Scan for the cell matching the given text and deliver its (X, Y) coordinate at center. 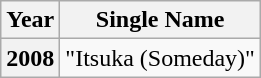
"Itsuka (Someday)" (160, 58)
Year (30, 20)
2008 (30, 58)
Single Name (160, 20)
